Capture the cell that displays the provided text and extract its (x, y) central coordinate. 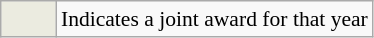
Indicates a joint award for that year (214, 19)
